Pinpoint the cell where the given text exists, returning its (X, Y) midpoint coordinate. 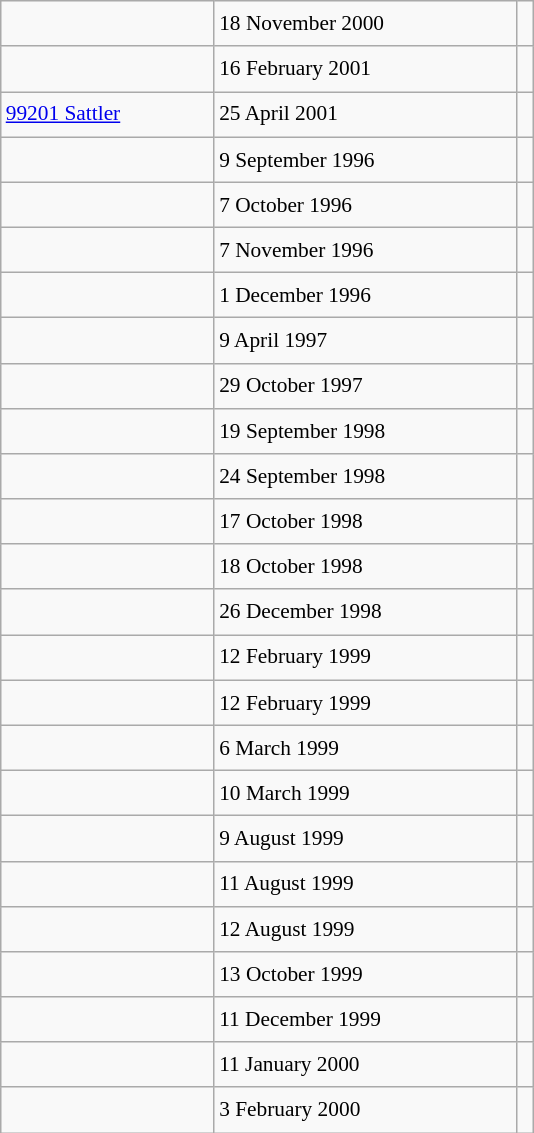
11 August 1999 (365, 884)
9 September 1996 (365, 160)
26 December 1998 (365, 612)
18 November 2000 (365, 24)
19 September 1998 (365, 430)
17 October 1998 (365, 522)
7 October 1996 (365, 204)
1 December 1996 (365, 296)
9 August 1999 (365, 838)
18 October 1998 (365, 566)
10 March 1999 (365, 792)
7 November 1996 (365, 250)
16 February 2001 (365, 68)
25 April 2001 (365, 114)
99201 Sattler (108, 114)
9 April 1997 (365, 340)
29 October 1997 (365, 386)
12 August 1999 (365, 928)
11 December 1999 (365, 1020)
13 October 1999 (365, 974)
11 January 2000 (365, 1064)
3 February 2000 (365, 1110)
24 September 1998 (365, 476)
6 March 1999 (365, 748)
